Determine the (X, Y) coordinate at the center of the cell enclosing the given text.  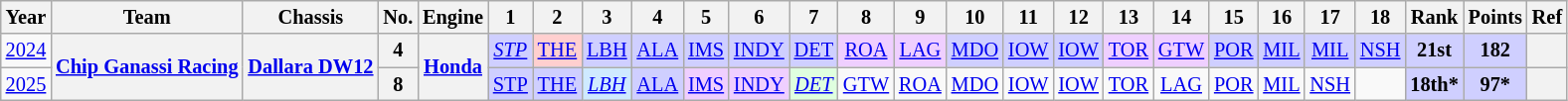
Chassis (310, 17)
6 (760, 17)
18th* (1434, 84)
9 (921, 17)
15 (1233, 17)
97* (1495, 84)
Dallara DW12 (310, 67)
17 (1329, 17)
2 (557, 17)
No. (398, 17)
1 (511, 17)
12 (1078, 17)
11 (1028, 17)
Honda (453, 67)
14 (1181, 17)
Ref (1547, 17)
Rank (1434, 17)
10 (974, 17)
Team (147, 17)
2024 (26, 50)
Chip Ganassi Racing (147, 67)
18 (1380, 17)
3 (607, 17)
16 (1281, 17)
182 (1495, 50)
Engine (453, 17)
Year (26, 17)
2025 (26, 84)
5 (706, 17)
7 (813, 17)
21st (1434, 50)
13 (1129, 17)
Points (1495, 17)
